Locate the cell with the specified text and output its (x, y) center coordinate. 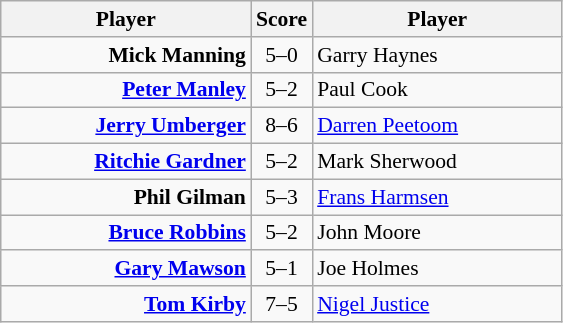
Phil Gilman (126, 197)
Tom Kirby (126, 304)
5–0 (282, 55)
Gary Mawson (126, 269)
8–6 (282, 126)
Darren Peetoom (437, 126)
Mark Sherwood (437, 162)
5–1 (282, 269)
Jerry Umberger (126, 126)
Peter Manley (126, 90)
Score (282, 19)
Ritchie Gardner (126, 162)
7–5 (282, 304)
Paul Cook (437, 90)
Garry Haynes (437, 55)
Nigel Justice (437, 304)
Bruce Robbins (126, 233)
Mick Manning (126, 55)
Joe Holmes (437, 269)
Frans Harmsen (437, 197)
5–3 (282, 197)
John Moore (437, 233)
